Determine the [x, y] coordinate at the center of the cell enclosing the given text.  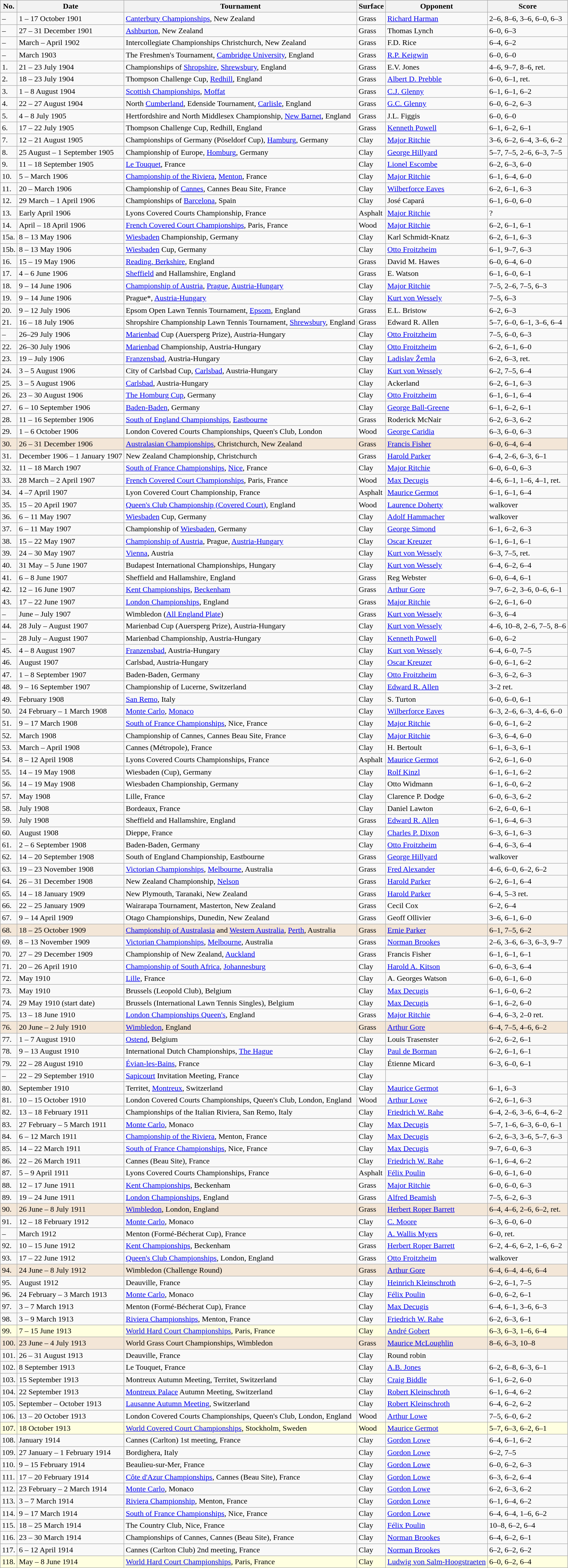
24 June – 8 July 1912 [71, 1270]
27 January – 1 February 1914 [71, 1452]
6–0, 6–4, 6–0 [528, 261]
Queen's Club Championships, London, England [240, 1258]
Lyon Covered Court Championship, France [240, 492]
10 – 15 October 1910 [71, 1100]
3–6, 6–2, 6–4, 3–6, 6–2 [528, 140]
85. [9, 1149]
The Freshmen's Tournament, Cambridge University, England [240, 55]
37. [9, 529]
26. [9, 395]
106. [9, 1416]
38. [9, 541]
4. [9, 103]
26–30 July 1906 [71, 346]
David M. Hawes [436, 261]
José Capará [436, 201]
11 – 16 September 1906 [71, 420]
6–0, 6–2 [528, 638]
Cannes (Carlton) 1st meeting, France [240, 1440]
64. [9, 881]
Daniel Lawton [436, 808]
15 – 20 April 1907 [71, 504]
84. [9, 1137]
9 – 16 September 1907 [71, 687]
World Covered Court Championships, Stockholm, Sweden [240, 1428]
109. [9, 1452]
South of England Championships, Eastbourne [240, 420]
6 – 10 September 1906 [71, 407]
E. Watson [436, 274]
6–0, 6–4, 6–1 [528, 578]
113. [9, 1501]
72. [9, 979]
6–1, 6–3 [528, 1088]
26–29 July 1906 [71, 334]
42. [9, 590]
90. [9, 1209]
53. [9, 748]
6–1, 6–0, 6–1 [528, 274]
89. [9, 1197]
26 – 31 December 1908 [71, 881]
6–2, 6–3 [528, 310]
25. [9, 383]
5 – March 1906 [71, 177]
March – April 1908 [71, 748]
Riviera Championship, Menton, France [240, 1501]
6–4, 6–1, 3–6, 6–3 [528, 1307]
9–7, 6–2, 3–6, 0–6, 6–1 [528, 590]
102. [9, 1367]
Early April 1906 [71, 213]
André Gobert [436, 1331]
Championships of Germany (Pöseldorf Cup), Hamburg, Germany [240, 140]
6–2, 6–2, 6–1 [528, 1039]
8–6, 6–3, 10–8 [528, 1343]
September 1910 [71, 1088]
9 – 13 August 1910 [71, 1051]
Charles P. Dixon [436, 833]
7–5, 6–2, 6–3 [528, 1197]
52. [9, 735]
62. [9, 857]
6–2, 6–2, 6–2 [528, 1550]
12 – 16 June 1907 [71, 590]
5 – 9 April 1911 [71, 1173]
39. [9, 553]
15 – 19 May 1906 [71, 261]
3 – 7 March 1914 [71, 1501]
107. [9, 1428]
H. Bertoult [436, 748]
Montreux Autumn Meeting, Territet, Switzerland [240, 1380]
Étienne Micard [436, 1064]
86. [9, 1161]
55. [9, 772]
31. [9, 456]
110. [9, 1465]
34. [9, 492]
Tournament [240, 6]
26 – 31 December 1906 [71, 444]
Scottish Championships, Moffat [240, 91]
6–2, 4–6, 6–2, 1–6, 6–2 [528, 1246]
March 1903 [71, 55]
93. [9, 1258]
12. [9, 201]
The Country Club, Nice, France [240, 1526]
49. [9, 699]
9 – 12 July 1906 [71, 310]
115. [9, 1526]
North Cumberland, Edenside Tournament, Carlisle, England [240, 103]
Ackerland [436, 383]
Fred Alexander [436, 869]
8 September 1913 [71, 1367]
13 – 20 October 1913 [71, 1416]
Ostend, Belgium [240, 1039]
112. [9, 1489]
20 – March 1906 [71, 189]
Reg Webster [436, 578]
Championship of New Zealand, Auckland [240, 954]
27 – 29 December 1909 [71, 954]
18 – 25 March 1914 [71, 1526]
77. [9, 1039]
Championships of Shropshire, Shrewsbury, England [240, 67]
15b. [9, 249]
46. [9, 663]
A. Georges Watson [436, 979]
29 May 1910 (start date) [71, 1003]
11 – 18 September 1905 [71, 164]
6–3, 6–0, 6–1 [528, 1064]
97. [9, 1307]
6–2, 6–4 [528, 905]
9 – 15 February 1914 [71, 1465]
Cannes (Métropole), France [240, 748]
6–2, 6–3, ret. [528, 359]
4–6, 9–7, 8–6, ret. [528, 67]
G.C. Glenny [436, 103]
6–1, 6–4, 6–0 [528, 177]
6–2, 7–5 [528, 1452]
Queen's Club Championship (Covered Court), England [240, 504]
Otago Championships, Dunedin, New Zealand [240, 918]
1 – 8 August 1904 [71, 91]
Montreux Palace Autumn Meeting, Switzerland [240, 1392]
C. Moore [436, 1222]
19 – July 1906 [71, 359]
Beaulieu-sur-Mer, France [240, 1465]
10 – 15 June 1912 [71, 1246]
6–2, 6–0, 6–1 [528, 808]
61. [9, 845]
Thomas Lynch [436, 31]
76. [9, 1027]
R.P. Keigwin [436, 55]
George Simond [436, 529]
E.L. Bristow [436, 310]
Lionel Escombe [436, 164]
117. [9, 1550]
Rolf Kinzl [436, 772]
6–0, 6–3, 6–2 [528, 796]
Bordighera, Italy [240, 1452]
87. [9, 1173]
No. [9, 6]
May – 8 June 1914 [71, 1562]
Ludwig von Salm-Hoogstraeten [436, 1562]
1 – 7 August 1910 [71, 1039]
16. [9, 261]
Championship of Wiesbaden, Germany [240, 529]
12 – 18 February 1912 [71, 1222]
6–3, 6–0, 6–0 [528, 1222]
82. [9, 1112]
28 March – 2 April 1907 [71, 480]
1 – 8 September 1907 [71, 675]
6–4, 2–6, 6–3, 6–1 [528, 456]
6–3, 6–4 [528, 614]
5–7, 1–6, 6–3, 6–0, 6–1 [528, 1124]
6–2, 6–3, 6–1 [528, 1319]
29. [9, 432]
6–4, 6–0, 7–5 [528, 650]
A.B. Jones [436, 1367]
9 – 17 March 1908 [71, 723]
September – October 1913 [71, 1404]
14. [9, 225]
August 1912 [71, 1282]
4 –7 April 1907 [71, 492]
Côte d'Azur Championships, Cannes (Beau Site), France [240, 1477]
6–2, 6–3, 3–6, 5–7, 6–3 [528, 1137]
June – July 1907 [71, 614]
Cannes (Carlton Club) 2nd meeting, France [240, 1550]
6–1, 6–0, 6–0 [528, 201]
78. [9, 1051]
19 – 24 June 1911 [71, 1197]
4–6, 10–8, 2–6, 7–5, 8–6 [528, 626]
8. [9, 152]
26 June – 8 July 1911 [71, 1209]
Évian-les-Bains, France [240, 1064]
73. [9, 991]
22 – 26 March 1911 [71, 1161]
4–6, 6–0, 6–2, 6–2 [528, 869]
5–7, 6–0, 6–1, 3–6, 6–4 [528, 322]
August 1907 [71, 663]
10–8, 6–2, 6–4 [528, 1526]
6–4, 6–1, 6–2 [528, 1440]
6–3, 6–3, 1–6, 6–4 [528, 1331]
International Dutch Championships, The Hague [240, 1051]
6–0, 6–3, 6–4 [528, 966]
9. [9, 164]
41. [9, 578]
5–7, 6–3, 6–2, 6–1 [528, 1428]
69. [9, 942]
31 May – 5 June 1907 [71, 565]
30. [9, 444]
74. [9, 1003]
Sapicourt Invitation Meeting, France [240, 1076]
Intercollegiate Championships Christchurch, New Zealand [240, 43]
Karl Schmidt-Knatz [436, 237]
96. [9, 1294]
26 – 31 August 1913 [71, 1355]
18 – 23 July 1904 [71, 79]
6–3, 6–2, 6–4 [528, 1477]
44. [9, 626]
79. [9, 1064]
11. [9, 189]
City of Carlsbad Cup, Carlsbad, Austria-Hungary [240, 371]
August 1908 [71, 833]
A. Wallis Myers [436, 1234]
12 – 17 June 1911 [71, 1185]
15 – 22 May 1907 [71, 541]
World Grass Court Championships, Wimbledon [240, 1343]
11 – 18 March 1907 [71, 468]
6–2, 7–5, 6–4 [528, 371]
Maurice McLoughlin [436, 1343]
6–4, 6–3, 2–0 ret. [528, 1015]
88. [9, 1185]
10. [9, 177]
Roderick McNair [436, 420]
2–6, 3–6, 6–3, 6–3, 9–7 [528, 942]
Harold A. Kitson [436, 966]
4–6, 6–1, 1–6, 4–1, ret. [528, 480]
92. [9, 1246]
Cannes (Beau Site), France [240, 1161]
6–1, 7–5, 6–2 [528, 930]
8 – 13 November 1909 [71, 942]
7–5, 2–6, 7–5, 6–3 [528, 286]
13 – 18 February 1911 [71, 1112]
6–4, 6–3, 6–4 [528, 845]
6–4, 6–4, 4–6, 6–4 [528, 1270]
March 1912 [71, 1234]
24. [9, 371]
6–1, 9–7, 6–3 [528, 249]
Louis Trasenster [436, 1039]
7. [9, 140]
14 – 18 January 1909 [71, 893]
S. Turton [436, 699]
100. [9, 1343]
57. [9, 796]
9–7, 6–0, 6–3 [528, 1149]
Hertfordshire and North Middlesex Championship, New Barnet, England [240, 116]
Dieppe, France [240, 833]
18 – 25 October 1909 [71, 930]
6–4, 7–5, 4–6, 6–2 [528, 1027]
48. [9, 687]
6–2, 6–1, 6–4 [528, 881]
Adolf Hammacher [436, 517]
Date [71, 6]
6–3, 2–6, 6–3, 4–6, 6–0 [528, 711]
Brussels (Leopold Club), Belgium [240, 991]
6–3, 6–0, 6–3 [528, 432]
21. [9, 322]
March – April 1902 [71, 43]
6–2, 6–8, 6–3, 6–1 [528, 1367]
54. [9, 760]
111. [9, 1477]
6–4, 4–6, 2–6, 6–2, ret. [528, 1209]
81. [9, 1100]
9 – 14 April 1909 [71, 918]
51. [9, 723]
6–2, 6–3, 6–0 [528, 164]
Wimbledon, London, England [240, 1209]
6–0, 6–2, 6–4 [528, 1562]
3. [9, 91]
36. [9, 517]
Lyons Covered Courts Championship, France [240, 213]
Score [528, 6]
Ladislav Žemla [436, 359]
32. [9, 468]
20 June – 2 July 1910 [71, 1027]
F.D. Rice [436, 43]
24 February – 3 March 1913 [71, 1294]
47. [9, 675]
56. [9, 784]
6 – 8 June 1907 [71, 578]
24 – 30 May 1907 [71, 553]
23 June – 4 July 1913 [71, 1343]
South of England Championship, Eastbourne [240, 857]
23 – 30 August 1906 [71, 395]
20 – 26 April 1910 [71, 966]
6–4, 6–2, 6–2 [528, 1404]
40. [9, 565]
2 – 6 September 1908 [71, 845]
22. [9, 346]
2. [9, 79]
Cecil Cox [436, 905]
Heinrich Kleinschroth [436, 1282]
13. [9, 213]
London Covered Courts Championships, Queen's Club, London [240, 432]
12 – 21 August 1905 [71, 140]
New Zealand Championship, Christchurch [240, 456]
17 – 22 July 1905 [71, 128]
Round robin [436, 1355]
6. [9, 128]
Australasian Championships, Christchurch, New Zealand [240, 444]
George Caridia [436, 432]
15 September 1913 [71, 1380]
22 – 28 August 1910 [71, 1064]
3 – 7 March 1913 [71, 1307]
21 – 23 July 1904 [71, 67]
6–3, 7–5, ret. [528, 553]
23 – 30 March 1914 [71, 1538]
Vienna, Austria [240, 553]
Budapest International Championships, Hungary [240, 565]
6–1, 6–3, 6–1 [528, 748]
6–3, 6–4, 6–0 [528, 735]
Wimbledon (Challenge Round) [240, 1270]
February 1908 [71, 699]
Wimbledon, England [240, 1027]
71. [9, 966]
27. [9, 407]
19 – 23 November 1908 [71, 869]
6–0, 6–4, 6–4 [528, 444]
? [528, 213]
60. [9, 833]
17. [9, 274]
March 1908 [71, 735]
63. [9, 869]
C.J. Glenny [436, 91]
Prague*, Austria-Hungary [240, 298]
Championship of Australasia and Western Australia, Perth, Australia [240, 930]
91. [9, 1222]
35. [9, 504]
Richard Harman [436, 19]
95. [9, 1282]
3–6, 6–1, 6–0 [528, 918]
Ernie Parker [436, 930]
Craig Biddle [436, 1380]
4 – 6 June 1906 [71, 274]
6–1, 6–2, 6–3 [528, 529]
San Remo, Italy [240, 699]
New Zealand Championship, Nelson [240, 881]
Territet, Montreux, Switzerland [240, 1088]
75. [9, 1015]
6–3, 6–2, 6–3 [528, 675]
Opponent [436, 6]
22 September 1913 [71, 1392]
George Ball-Greene [436, 407]
17 – 20 February 1914 [71, 1477]
6–2, 6–1, 7–5 [528, 1282]
13 – 18 June 1910 [71, 1015]
Ashburton, New Zealand [240, 31]
6–4, 2–6, 3–6, 6–4, 6–2 [528, 1112]
5. [9, 116]
Championship of Europe, Homburg, Germany [240, 152]
6–3, 6–1, 6–3 [528, 833]
6–0, 6–1, ret. [528, 79]
Clarence P. Dodge [436, 796]
Alfred Beamish [436, 1197]
Championships of Barcelona, Spain [240, 201]
22 – 27 August 1904 [71, 103]
Riviera Championships, Menton, France [240, 1319]
94. [9, 1270]
33. [9, 480]
The Homburg Cup, Germany [240, 395]
1 – 17 October 1901 [71, 19]
68. [9, 930]
6–0, 6–3 [528, 31]
14 – 22 March 1911 [71, 1149]
65. [9, 893]
J.L. Figgis [436, 116]
6–4, 6–2, 6–4 [528, 565]
17 – 22 June 1912 [71, 1258]
Surface [371, 6]
December 1906 – 1 January 1907 [71, 456]
3–2 ret. [528, 687]
28. [9, 420]
16 – 18 July 1906 [71, 322]
23. [9, 359]
2–6, 8–6, 3–6, 6–0, 6–3 [528, 19]
Championships of the Italian Riviera, San Remo, Italy [240, 1112]
6–4, 6–2 [528, 43]
6–4, 6–2, 6–1 [528, 1538]
7–5, 6–0, 6–3 [528, 334]
14 – 20 September 1908 [71, 857]
116. [9, 1538]
6–0, 6–0, 6–1 [528, 699]
43. [9, 602]
59. [9, 821]
3 – 9 March 1913 [71, 1319]
27 February – 5 March 1911 [71, 1124]
6 – 12 March 1911 [71, 1137]
January 1914 [71, 1440]
6 – 12 April 1914 [71, 1550]
99. [9, 1331]
Otto Widmann [436, 784]
67. [9, 918]
1. [9, 67]
Paul de Borman [436, 1051]
18. [9, 286]
80. [9, 1088]
19. [9, 298]
6–0, 6–2, 6–1 [528, 1294]
4 – 8 August 1907 [71, 650]
23 February – 2 March 1914 [71, 1489]
Bordeaux, France [240, 808]
9 – 17 March 1914 [71, 1513]
Championship of South Africa, Johannesburg [240, 966]
4 – 8 July 1905 [71, 116]
Lausanne Autumn Meeting, Switzerland [240, 1404]
83. [9, 1124]
15a. [9, 237]
Wimbledon (All England Plate) [240, 614]
27 – 31 December 1901 [71, 31]
18 October 1913 [71, 1428]
Canterbury Championships, New Zealand [240, 19]
Geoff Ollivier [436, 918]
108. [9, 1440]
105. [9, 1404]
24 February – 1 March 1908 [71, 711]
70. [9, 954]
25 August – 1 September 1905 [71, 152]
6–0, ret. [528, 1234]
98. [9, 1319]
1 – 6 October 1906 [71, 432]
6–4, 5–3 ret. [528, 893]
6–1, 6–4, 6–3 [528, 821]
17 – 22 June 1907 [71, 602]
101. [9, 1355]
Brussels (International Lawn Tennis Singles), Belgium [240, 1003]
Wiesbaden (Cup), Germany [240, 772]
Reading, Berkshire, England [240, 261]
104. [9, 1392]
New Plymouth, Taranaki, New Zealand [240, 893]
45. [9, 650]
Wairarapa Tournament, Masterton, New Zealand [240, 905]
Albert D. Prebble [436, 79]
118. [9, 1562]
66. [9, 905]
Epsom Open Lawn Tennis Tournament, Epsom, England [240, 310]
8 – 12 April 1908 [71, 760]
22 – 25 January 1909 [71, 905]
May 1908 [71, 796]
6–4, 6–4, 1–6, 6–2 [528, 1513]
22 – 29 September 1910 [71, 1076]
29 March – 1 April 1906 [71, 201]
114. [9, 1513]
5–7, 7–5, 2–6, 6–3, 7–5 [528, 152]
50. [9, 711]
7–5, 6–3 [528, 298]
April – 18 April 1906 [71, 225]
Championship of Lucerne, Switzerland [240, 687]
58. [9, 808]
7–5, 6–0, 6–2 [528, 1416]
20. [9, 310]
Shropshire Championship Lawn Tennis Tournament, Shrewsbury, England [240, 322]
103. [9, 1380]
Championships of Cannes, Cannes (Beau Site), France [240, 1538]
Laurence Doherty [436, 504]
E.V. Jones [436, 67]
London Championships Queen's, England [240, 1015]
7 – 15 June 1913 [71, 1331]
